Pinpoint the cell where the given text exists, returning its (X, Y) midpoint coordinate. 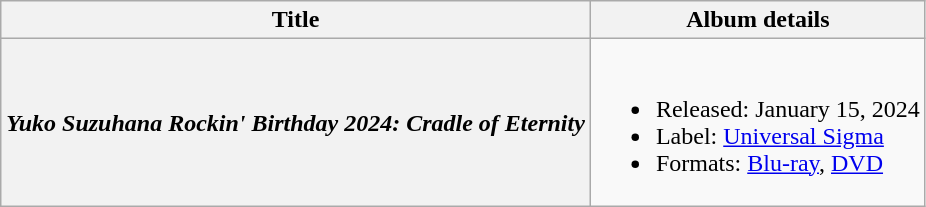
Title (296, 20)
Album details (758, 20)
Yuko Suzuhana Rockin' Birthday 2024: Cradle of Eternity (296, 122)
Released: January 15, 2024Label: Universal SigmaFormats: Blu-ray, DVD (758, 122)
